Determine the [x, y] coordinate at the center of the cell enclosing the given text.  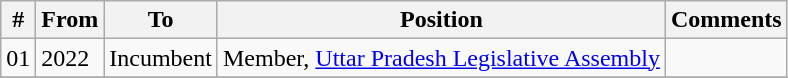
Member, Uttar Pradesh Legislative Assembly [441, 58]
To [161, 20]
01 [18, 58]
Incumbent [161, 58]
2022 [70, 58]
Position [441, 20]
Comments [726, 20]
From [70, 20]
# [18, 20]
